Locate the cell with the specified text and output its (X, Y) center coordinate. 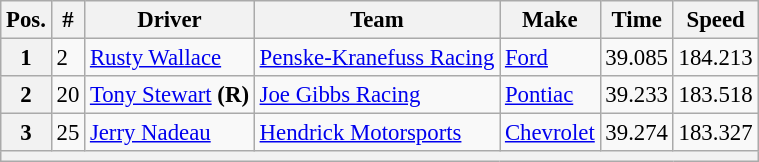
184.213 (716, 58)
183.518 (716, 95)
Rusty Wallace (170, 58)
25 (68, 133)
20 (68, 95)
Pontiac (550, 95)
183.327 (716, 133)
3 (26, 133)
Chevrolet (550, 133)
Driver (170, 20)
Pos. (26, 20)
Jerry Nadeau (170, 133)
1 (26, 58)
39.274 (636, 133)
Penske-Kranefuss Racing (376, 58)
Ford (550, 58)
Make (550, 20)
Joe Gibbs Racing (376, 95)
Team (376, 20)
# (68, 20)
Speed (716, 20)
Hendrick Motorsports (376, 133)
Tony Stewart (R) (170, 95)
39.085 (636, 58)
Time (636, 20)
39.233 (636, 95)
